Locate the cell with the specified text and output its [X, Y] center coordinate. 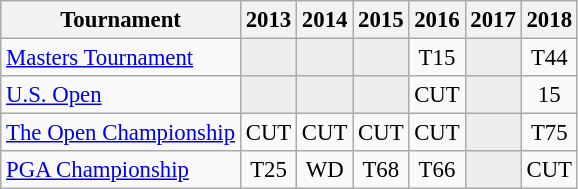
T75 [549, 133]
T25 [268, 170]
The Open Championship [121, 133]
T15 [437, 58]
T66 [437, 170]
U.S. Open [121, 95]
15 [549, 95]
2017 [493, 20]
Masters Tournament [121, 58]
2013 [268, 20]
T68 [381, 170]
2014 [325, 20]
2018 [549, 20]
2015 [381, 20]
WD [325, 170]
2016 [437, 20]
Tournament [121, 20]
T44 [549, 58]
PGA Championship [121, 170]
